Pinpoint the cell where the given text exists, returning its [X, Y] midpoint coordinate. 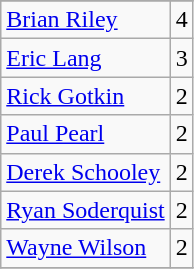
3 [182, 58]
Brian Riley [86, 20]
Ryan Soderquist [86, 210]
Derek Schooley [86, 172]
Rick Gotkin [86, 96]
Wayne Wilson [86, 248]
4 [182, 20]
Eric Lang [86, 58]
Paul Pearl [86, 134]
